Extract the [x, y] coordinate from the center of the cell holding the provided text.  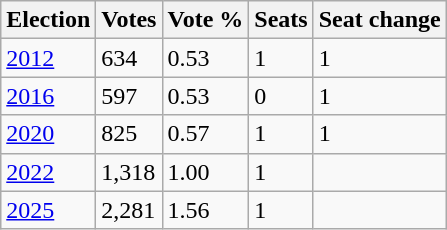
0.57 [206, 134]
2020 [48, 134]
2012 [48, 58]
634 [129, 58]
Election [48, 20]
Seats [281, 20]
2025 [48, 210]
2022 [48, 172]
825 [129, 134]
Seat change [380, 20]
Votes [129, 20]
0 [281, 96]
1,318 [129, 172]
597 [129, 96]
1.56 [206, 210]
2016 [48, 96]
2,281 [129, 210]
Vote % [206, 20]
1.00 [206, 172]
